Locate the cell with the specified text and output its [x, y] center coordinate. 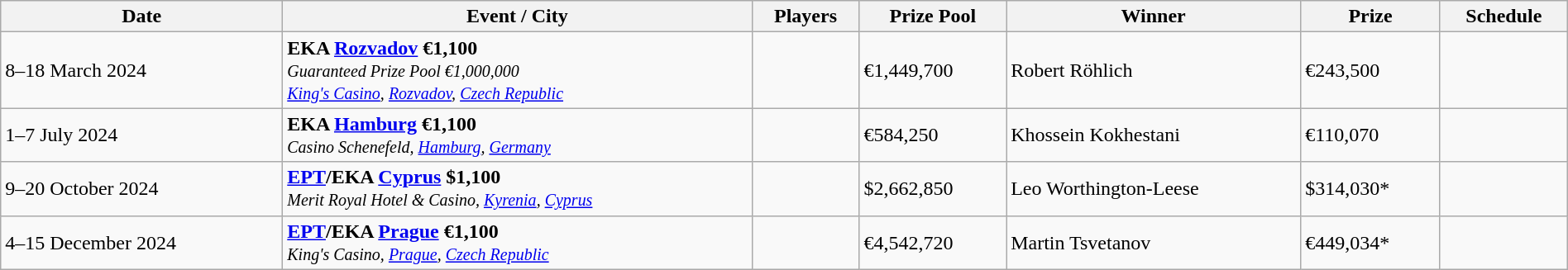
€1,449,700 [933, 70]
$314,030* [1371, 188]
9–20 October 2024 [142, 188]
Robert Röhlich [1154, 70]
€584,250 [933, 135]
$2,662,850 [933, 188]
€243,500 [1371, 70]
Prize Pool [933, 17]
€4,542,720 [933, 243]
Date [142, 17]
8–18 March 2024 [142, 70]
EPT/EKA Prague €1,100King's Casino, Prague, Czech Republic [518, 243]
EKA Rozvadov €1,100Guaranteed Prize Pool €1,000,000King's Casino, Rozvadov, Czech Republic [518, 70]
Leo Worthington-Leese [1154, 188]
Event / City [518, 17]
Martin Tsvetanov [1154, 243]
Winner [1154, 17]
€110,070 [1371, 135]
Prize [1371, 17]
Khossein Kokhestani [1154, 135]
EPT/EKA Cyprus $1,100Merit Royal Hotel & Casino, Kyrenia, Cyprus [518, 188]
EKA Hamburg €1,100Casino Schenefeld, Hamburg, Germany [518, 135]
€449,034* [1371, 243]
Schedule [1503, 17]
4–15 December 2024 [142, 243]
Players [806, 17]
1–7 July 2024 [142, 135]
